Return (X, Y) of the center of cell containing provided text 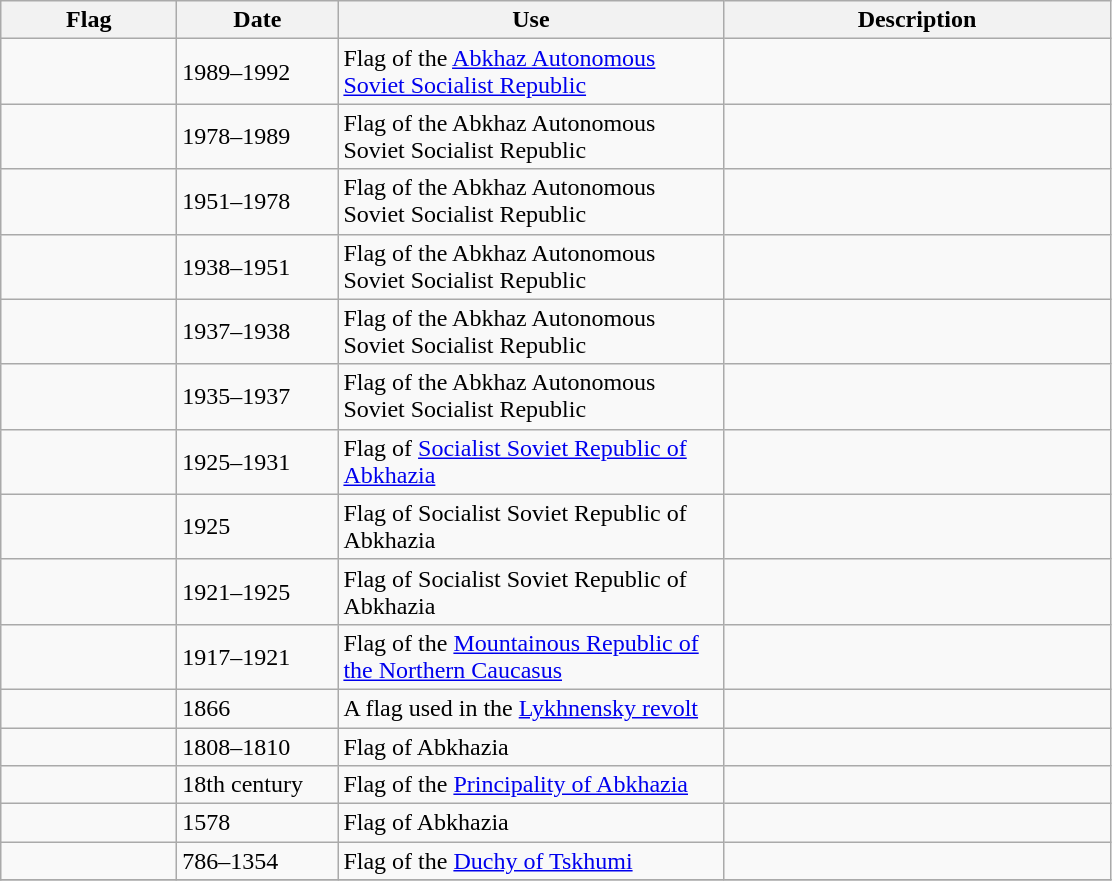
1808–1810 (258, 747)
Date (258, 20)
1917–1921 (258, 656)
1578 (258, 823)
Flag of the Mountainous Republic of the Northern Caucasus (531, 656)
1937–1938 (258, 332)
Flag of the Duchy of Tskhumi (531, 861)
Use (531, 20)
1978–1989 (258, 136)
Description (917, 20)
Flag (89, 20)
A flag used in the Lykhnensky revolt (531, 708)
1951–1978 (258, 202)
1921–1925 (258, 592)
1866 (258, 708)
1935–1937 (258, 396)
1938–1951 (258, 266)
18th century (258, 785)
1925–1931 (258, 462)
1989–1992 (258, 72)
Flag of the Principality of Abkhazia (531, 785)
786–1354 (258, 861)
1925 (258, 526)
